Return [x, y] of the center of cell containing provided text 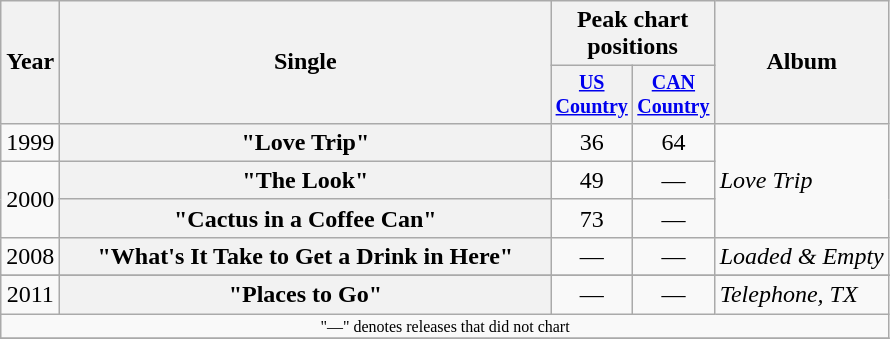
36 [592, 142]
Single [306, 62]
2011 [30, 295]
"The Look" [306, 180]
"Love Trip" [306, 142]
"—" denotes releases that did not chart [446, 326]
Loaded & Empty [802, 256]
49 [592, 180]
"What's It Take to Get a Drink in Here" [306, 256]
CAN Country [674, 94]
"Places to Go" [306, 295]
Album [802, 62]
1999 [30, 142]
64 [674, 142]
2000 [30, 199]
Year [30, 62]
US Country [592, 94]
Telephone, TX [802, 295]
73 [592, 218]
2008 [30, 256]
Peak chartpositions [632, 34]
"Cactus in a Coffee Can" [306, 218]
Love Trip [802, 180]
